Scan for the cell matching the given text and deliver its (X, Y) coordinate at center. 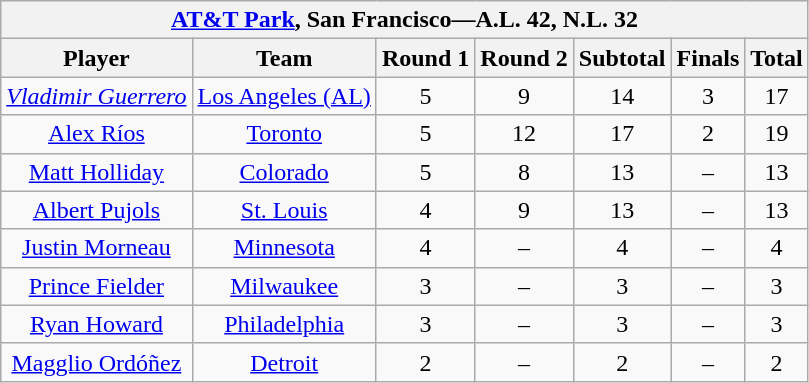
Total (777, 58)
8 (524, 172)
Colorado (284, 172)
St. Louis (284, 210)
Vladimir Guerrero (96, 96)
Round 2 (524, 58)
Philadelphia (284, 324)
Ryan Howard (96, 324)
Matt Holliday (96, 172)
Subtotal (622, 58)
Round 1 (425, 58)
Finals (708, 58)
Albert Pujols (96, 210)
12 (524, 134)
Prince Fielder (96, 286)
19 (777, 134)
Toronto (284, 134)
Player (96, 58)
Los Angeles (AL) (284, 96)
Minnesota (284, 248)
Milwaukee (284, 286)
Justin Morneau (96, 248)
AT&T Park, San Francisco—A.L. 42, N.L. 32 (405, 20)
Team (284, 58)
Alex Ríos (96, 134)
Detroit (284, 362)
14 (622, 96)
Magglio Ordóñez (96, 362)
